Search for the cell housing the specified text and yield its [X, Y] center coordinate. 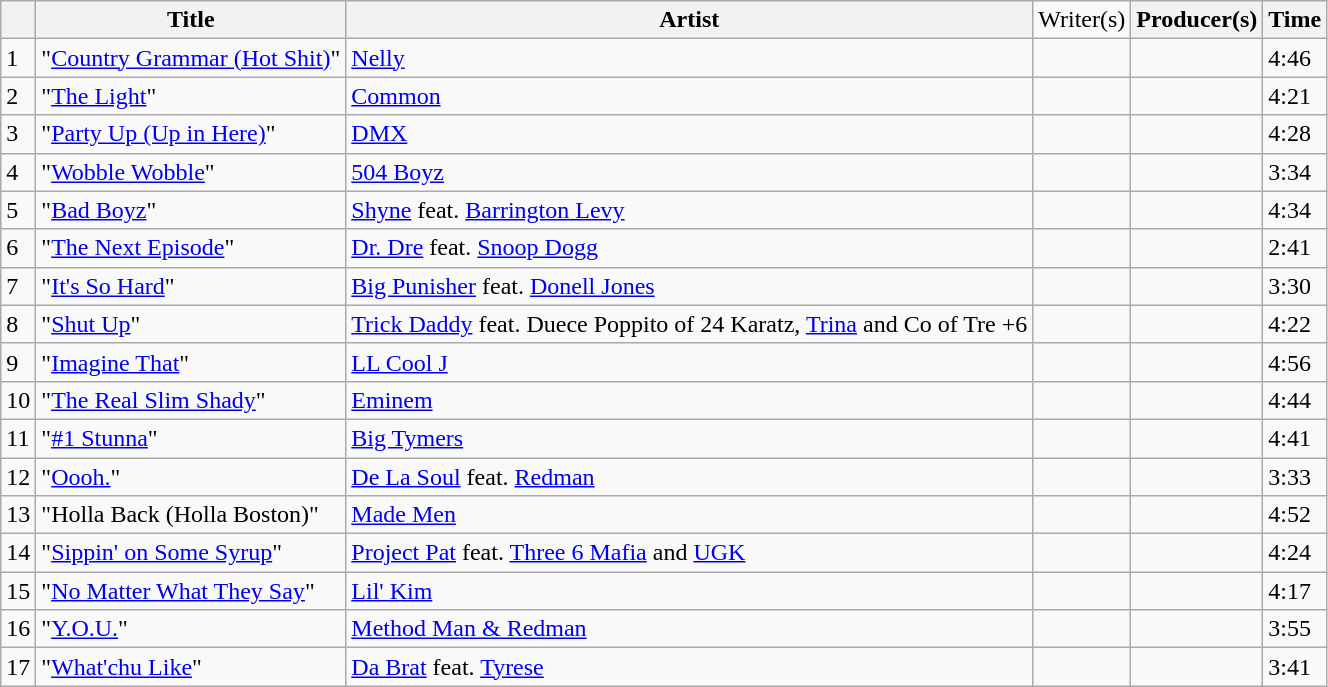
3 [18, 134]
4 [18, 172]
"#1 Stunna" [191, 438]
4:24 [1295, 553]
9 [18, 362]
Dr. Dre feat. Snoop Dogg [690, 248]
7 [18, 286]
"The Next Episode" [191, 248]
3:55 [1295, 629]
"Sippin' on Some Syrup" [191, 553]
11 [18, 438]
"What'chu Like" [191, 667]
"Holla Back (Holla Boston)" [191, 515]
6 [18, 248]
DMX [690, 134]
4:34 [1295, 210]
"Oooh." [191, 477]
De La Soul feat. Redman [690, 477]
4:17 [1295, 591]
"It's So Hard" [191, 286]
4:52 [1295, 515]
4:46 [1295, 58]
14 [18, 553]
Common [690, 96]
3:30 [1295, 286]
Method Man & Redman [690, 629]
3:34 [1295, 172]
4:41 [1295, 438]
Artist [690, 20]
Trick Daddy feat. Duece Poppito of 24 Karatz, Trina and Co of Tre +6 [690, 324]
"The Light" [191, 96]
2 [18, 96]
Shyne feat. Barrington Levy [690, 210]
"No Matter What They Say" [191, 591]
4:22 [1295, 324]
"Bad Boyz" [191, 210]
"Country Grammar (Hot Shit)" [191, 58]
15 [18, 591]
3:33 [1295, 477]
"The Real Slim Shady" [191, 400]
Project Pat feat. Three 6 Mafia and UGK [690, 553]
Time [1295, 20]
4:56 [1295, 362]
4:21 [1295, 96]
Eminem [690, 400]
5 [18, 210]
4:44 [1295, 400]
"Shut Up" [191, 324]
17 [18, 667]
3:41 [1295, 667]
13 [18, 515]
Producer(s) [1197, 20]
4:28 [1295, 134]
LL Cool J [690, 362]
"Wobble Wobble" [191, 172]
Lil' Kim [690, 591]
1 [18, 58]
10 [18, 400]
"Y.O.U." [191, 629]
"Party Up (Up in Here)" [191, 134]
16 [18, 629]
Writer(s) [1082, 20]
Big Tymers [690, 438]
8 [18, 324]
504 Boyz [690, 172]
Da Brat feat. Tyrese [690, 667]
Title [191, 20]
Nelly [690, 58]
Made Men [690, 515]
2:41 [1295, 248]
Big Punisher feat. Donell Jones [690, 286]
12 [18, 477]
"Imagine That" [191, 362]
